For the text-containing cell, return its midpoint in (x, y) coordinate format. 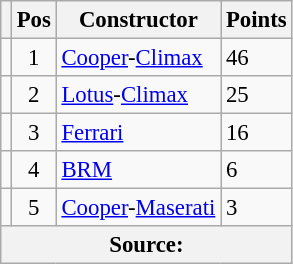
Lotus-Climax (138, 95)
6 (256, 170)
Cooper-Climax (138, 58)
25 (256, 95)
Source: (146, 245)
BRM (138, 170)
Constructor (138, 20)
1 (34, 58)
Points (256, 20)
4 (34, 170)
2 (34, 95)
Pos (34, 20)
Cooper-Maserati (138, 208)
16 (256, 133)
5 (34, 208)
Ferrari (138, 133)
46 (256, 58)
